Extract the [x, y] coordinate from the center of the cell holding the provided text.  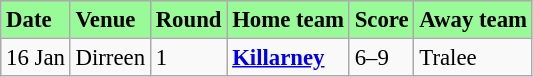
Round [188, 19]
Dirreen [110, 57]
Tralee [473, 57]
Away team [473, 19]
16 Jan [36, 57]
1 [188, 57]
Venue [110, 19]
Killarney [288, 57]
Home team [288, 19]
Date [36, 19]
Score [382, 19]
6–9 [382, 57]
